Scan for the cell matching the given text and deliver its [X, Y] coordinate at center. 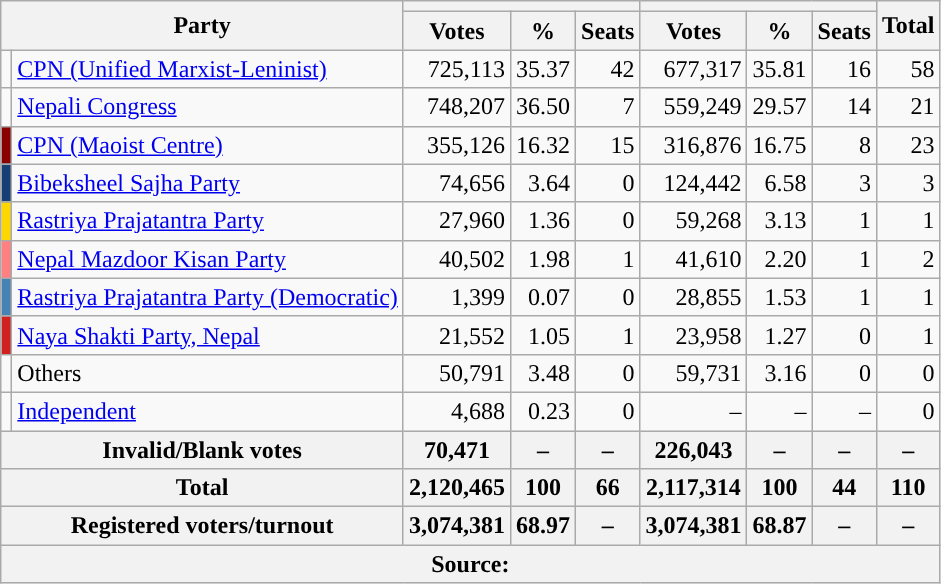
35.81 [780, 69]
2 [908, 259]
3.13 [780, 221]
Rastriya Prajatantra Party [208, 221]
59,731 [694, 373]
44 [844, 488]
2,117,314 [694, 488]
Independent [208, 411]
7 [608, 107]
21 [908, 107]
124,442 [694, 183]
725,113 [456, 69]
36.50 [542, 107]
4,688 [456, 411]
66 [608, 488]
Others [208, 373]
1.98 [542, 259]
8 [844, 145]
21,552 [456, 335]
58 [908, 69]
0.23 [542, 411]
2.20 [780, 259]
50,791 [456, 373]
677,317 [694, 69]
16.75 [780, 145]
74,656 [456, 183]
Nepal Mazdoor Kisan Party [208, 259]
68.97 [542, 526]
CPN (Maoist Centre) [208, 145]
23 [908, 145]
59,268 [694, 221]
16 [844, 69]
CPN (Unified Marxist-Leninist) [208, 69]
226,043 [694, 449]
Bibeksheel Sajha Party [208, 183]
1.05 [542, 335]
Registered voters/turnout [202, 526]
Invalid/Blank votes [202, 449]
Party [202, 26]
68.87 [780, 526]
1,399 [456, 297]
3.48 [542, 373]
Source: [470, 564]
3.16 [780, 373]
559,249 [694, 107]
Naya Shakti Party, Nepal [208, 335]
1.27 [780, 335]
41,610 [694, 259]
Nepali Congress [208, 107]
0.07 [542, 297]
110 [908, 488]
42 [608, 69]
2,120,465 [456, 488]
15 [608, 145]
316,876 [694, 145]
1.53 [780, 297]
3.64 [542, 183]
70,471 [456, 449]
27,960 [456, 221]
748,207 [456, 107]
Rastriya Prajatantra Party (Democratic) [208, 297]
16.32 [542, 145]
40,502 [456, 259]
6.58 [780, 183]
1.36 [542, 221]
35.37 [542, 69]
14 [844, 107]
23,958 [694, 335]
29.57 [780, 107]
28,855 [694, 297]
355,126 [456, 145]
